Determine the (x, y) coordinate at the center of the cell enclosing the given text.  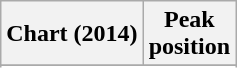
Peakposition (189, 34)
Chart (2014) (72, 34)
